Scan for the cell matching the given text and deliver its (x, y) coordinate at center. 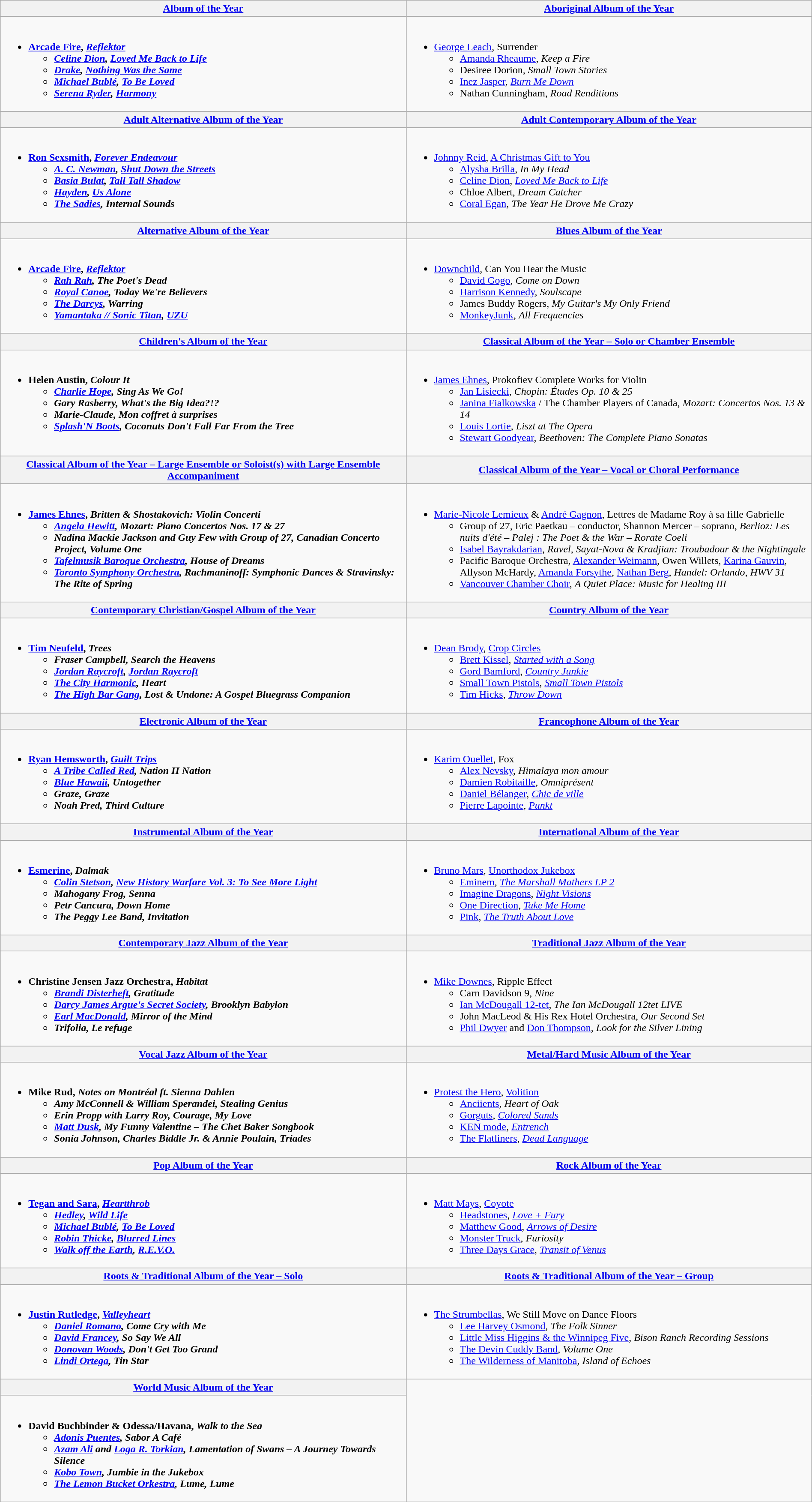
Classical Album of the Year – Large Ensemble or Soloist(s) with Large Ensemble Accompaniment (203, 470)
Electronic Album of the Year (203, 721)
Contemporary Jazz Album of the Year (203, 943)
Tegan and Sara, HeartthrobHedley, Wild LifeMichael Bublé, To Be LovedRobin Thicke, Blurred LinesWalk off the Earth, R.E.V.O. (203, 1220)
International Album of the Year (609, 832)
Esmerine, DalmakColin Stetson, New History Warfare Vol. 3: To See More LightMahogany Frog, SennaPetr Cancura, Down HomeThe Peggy Lee Band, Invitation (203, 888)
Bruno Mars, Unorthodox JukeboxEminem, The Marshall Mathers LP 2Imagine Dragons, Night VisionsOne Direction, Take Me HomePink, The Truth About Love (609, 888)
Traditional Jazz Album of the Year (609, 943)
Francophone Album of the Year (609, 721)
Aboriginal Album of the Year (609, 9)
Adult Alternative Album of the Year (203, 120)
Adult Contemporary Album of the Year (609, 120)
Dean Brody, Crop CirclesBrett Kissel, Started with a SongGord Bamford, Country JunkieSmall Town Pistols, Small Town PistolsTim Hicks, Throw Down (609, 665)
Justin Rutledge, ValleyheartDaniel Romano, Come Cry with MeDavid Francey, So Say We AllDonovan Woods, Don't Get Too GrandLindi Ortega, Tin Star (203, 1332)
Metal/Hard Music Album of the Year (609, 1054)
George Leach, SurrenderAmanda Rheaume, Keep a FireDesiree Dorion, Small Town StoriesInez Jasper, Burn Me DownNathan Cunningham, Road Renditions (609, 64)
Album of the Year (203, 9)
Instrumental Album of the Year (203, 832)
Contemporary Christian/Gospel Album of the Year (203, 610)
Roots & Traditional Album of the Year – Group (609, 1276)
Arcade Fire, ReflektorCeline Dion, Loved Me Back to LifeDrake, Nothing Was the SameMichael Bublé, To Be LovedSerena Ryder, Harmony (203, 64)
Ron Sexsmith, Forever EndeavourA. C. Newman, Shut Down the StreetsBasia Bulat, Tall Tall ShadowHayden, Us AloneThe Sadies, Internal Sounds (203, 175)
Vocal Jazz Album of the Year (203, 1054)
World Music Album of the Year (203, 1387)
Classical Album of the Year – Vocal or Choral Performance (609, 470)
Rock Album of the Year (609, 1165)
Blues Album of the Year (609, 231)
Classical Album of the Year – Solo or Chamber Ensemble (609, 342)
Alternative Album of the Year (203, 231)
Children's Album of the Year (203, 342)
Arcade Fire, ReflektorRah Rah, The Poet's DeadRoyal Canoe, Today We're BelieversThe Darcys, WarringYamantaka // Sonic Titan, UZU (203, 286)
Matt Mays, CoyoteHeadstones, Love + FuryMatthew Good, Arrows of DesireMonster Truck, FuriosityThree Days Grace, Transit of Venus (609, 1220)
Protest the Hero, VolitionAnciients, Heart of OakGorguts, Colored SandsKEN mode, EntrenchThe Flatliners, Dead Language (609, 1110)
Ryan Hemsworth, Guilt TripsA Tribe Called Red, Nation II NationBlue Hawaii, UntogetherGraze, GrazeNoah Pred, Third Culture (203, 776)
Roots & Traditional Album of the Year – Solo (203, 1276)
Karim Ouellet, FoxAlex Nevsky, Himalaya mon amourDamien Robitaille, OmniprésentDaniel Bélanger, Chic de villePierre Lapointe, Punkt (609, 776)
Country Album of the Year (609, 610)
Pop Album of the Year (203, 1165)
